Capture the cell that displays the provided text and extract its [x, y] central coordinate. 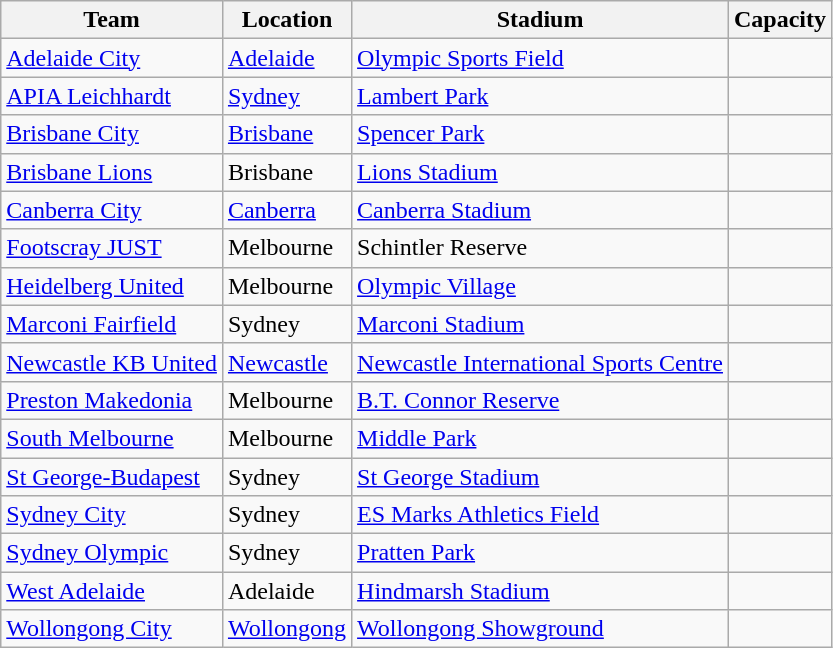
Heidelberg United [112, 286]
Marconi Stadium [540, 324]
Schintler Reserve [540, 248]
Footscray JUST [112, 248]
Wollongong Showground [540, 629]
Lions Stadium [540, 172]
Stadium [540, 20]
Marconi Fairfield [112, 324]
Adelaide City [112, 58]
Olympic Village [540, 286]
Team [112, 20]
Preston Makedonia [112, 400]
Pratten Park [540, 553]
Wollongong City [112, 629]
West Adelaide [112, 591]
Sydney City [112, 515]
Location [286, 20]
Brisbane Lions [112, 172]
Newcastle KB United [112, 362]
Newcastle [286, 362]
Middle Park [540, 438]
St George-Budapest [112, 477]
Olympic Sports Field [540, 58]
Newcastle International Sports Centre [540, 362]
ES Marks Athletics Field [540, 515]
South Melbourne [112, 438]
APIA Leichhardt [112, 96]
Canberra City [112, 210]
Wollongong [286, 629]
Spencer Park [540, 134]
St George Stadium [540, 477]
Canberra Stadium [540, 210]
Sydney Olympic [112, 553]
Brisbane City [112, 134]
Canberra [286, 210]
B.T. Connor Reserve [540, 400]
Lambert Park [540, 96]
Hindmarsh Stadium [540, 591]
Capacity [780, 20]
